Return the (x, y) coordinate for the center point of the cell that contains the specified text.  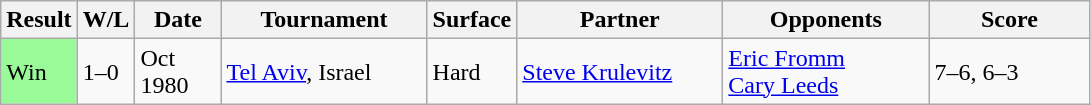
Result (39, 20)
Win (39, 72)
Opponents (826, 20)
W/L (106, 20)
1–0 (106, 72)
Surface (472, 20)
Tel Aviv, Israel (324, 72)
Oct 1980 (178, 72)
Partner (620, 20)
Date (178, 20)
Tournament (324, 20)
Score (1010, 20)
Eric Fromm Cary Leeds (826, 72)
7–6, 6–3 (1010, 72)
Steve Krulevitz (620, 72)
Hard (472, 72)
